Find where the given text appears and provide that cell's center as [x, y] coordinate. 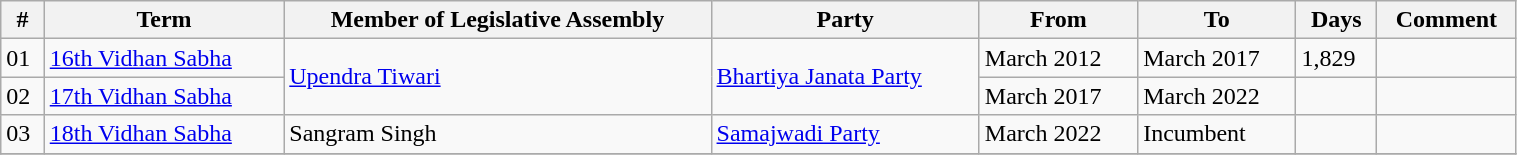
16th Vidhan Sabha [164, 58]
Member of Legislative Assembly [498, 20]
March 2012 [1058, 58]
Comment [1446, 20]
Incumbent [1217, 134]
03 [22, 134]
From [1058, 20]
Samajwadi Party [845, 134]
18th Vidhan Sabha [164, 134]
Upendra Tiwari [498, 77]
02 [22, 96]
Term [164, 20]
1,829 [1336, 58]
01 [22, 58]
Party [845, 20]
17th Vidhan Sabha [164, 96]
# [22, 20]
Sangram Singh [498, 134]
To [1217, 20]
Days [1336, 20]
Bhartiya Janata Party [845, 77]
